For the text-containing cell, return its midpoint in [X, Y] coordinate format. 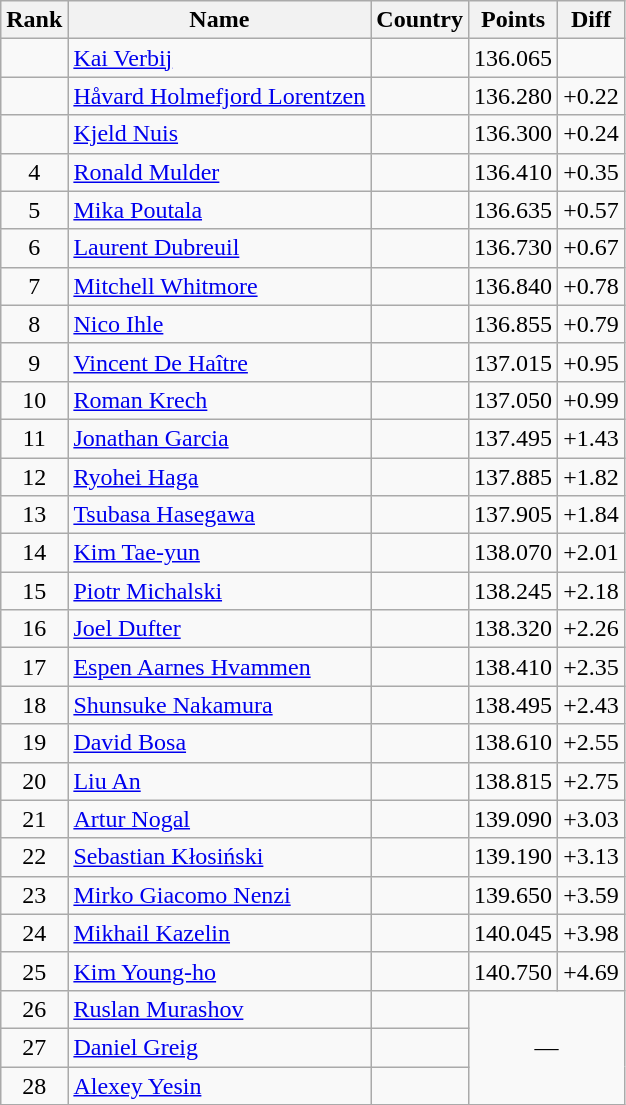
20 [34, 781]
136.280 [514, 96]
23 [34, 895]
Ronald Mulder [220, 172]
+2.26 [592, 629]
138.495 [514, 705]
11 [34, 438]
+0.79 [592, 324]
Vincent De Haître [220, 362]
Kim Tae-yun [220, 553]
137.495 [514, 438]
138.070 [514, 553]
Kim Young-ho [220, 971]
8 [34, 324]
138.320 [514, 629]
+0.24 [592, 134]
26 [34, 1009]
17 [34, 667]
Jonathan Garcia [220, 438]
+2.01 [592, 553]
137.050 [514, 400]
+2.43 [592, 705]
140.045 [514, 933]
+3.13 [592, 857]
Laurent Dubreuil [220, 248]
137.905 [514, 515]
137.015 [514, 362]
+0.99 [592, 400]
Rank [34, 20]
+3.03 [592, 819]
+0.35 [592, 172]
136.065 [514, 58]
Mitchell Whitmore [220, 286]
22 [34, 857]
+2.35 [592, 667]
136.410 [514, 172]
138.245 [514, 591]
Mika Poutala [220, 210]
Ryohei Haga [220, 477]
Name [220, 20]
18 [34, 705]
Ruslan Murashov [220, 1009]
Håvard Holmefjord Lorentzen [220, 96]
+2.55 [592, 743]
Mirko Giacomo Nenzi [220, 895]
Alexey Yesin [220, 1085]
Nico Ihle [220, 324]
Mikhail Kazelin [220, 933]
+1.43 [592, 438]
+0.22 [592, 96]
Joel Dufter [220, 629]
Shunsuke Nakamura [220, 705]
Liu An [220, 781]
+0.67 [592, 248]
15 [34, 591]
Espen Aarnes Hvammen [220, 667]
12 [34, 477]
Points [514, 20]
Kjeld Nuis [220, 134]
14 [34, 553]
Roman Krech [220, 400]
136.730 [514, 248]
139.090 [514, 819]
138.815 [514, 781]
139.190 [514, 857]
Daniel Greig [220, 1047]
6 [34, 248]
4 [34, 172]
7 [34, 286]
24 [34, 933]
+1.84 [592, 515]
25 [34, 971]
Country [420, 20]
136.300 [514, 134]
David Bosa [220, 743]
+1.82 [592, 477]
9 [34, 362]
138.610 [514, 743]
Tsubasa Hasegawa [220, 515]
27 [34, 1047]
136.840 [514, 286]
Kai Verbij [220, 58]
+2.75 [592, 781]
— [547, 1047]
5 [34, 210]
+4.69 [592, 971]
+0.95 [592, 362]
+2.18 [592, 591]
Sebastian Kłosiński [220, 857]
28 [34, 1085]
137.885 [514, 477]
21 [34, 819]
+0.78 [592, 286]
+0.57 [592, 210]
+3.98 [592, 933]
13 [34, 515]
19 [34, 743]
Artur Nogal [220, 819]
16 [34, 629]
140.750 [514, 971]
Diff [592, 20]
136.635 [514, 210]
138.410 [514, 667]
139.650 [514, 895]
10 [34, 400]
+3.59 [592, 895]
136.855 [514, 324]
Piotr Michalski [220, 591]
